Determine the [x, y] coordinate at the center of the cell enclosing the given text.  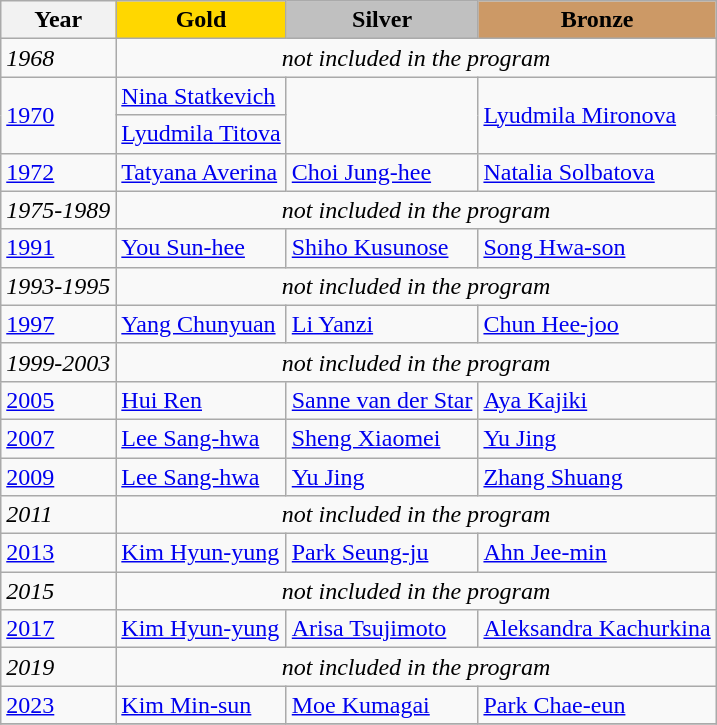
1999-2003 [58, 362]
1991 [58, 248]
Yang Chunyuan [201, 324]
1970 [58, 115]
Sanne van der Star [382, 400]
2017 [58, 629]
Sheng Xiaomei [382, 438]
Zhang Shuang [597, 477]
Park Seung-ju [382, 553]
2009 [58, 477]
1993-1995 [58, 286]
1975-1989 [58, 210]
Li Yanzi [382, 324]
Nina Statkevich [201, 96]
Hui Ren [201, 400]
Gold [201, 20]
2015 [58, 591]
Aleksandra Kachurkina [597, 629]
Tatyana Averina [201, 172]
You Sun-hee [201, 248]
Lyudmila Titova [201, 134]
Song Hwa-son [597, 248]
1968 [58, 58]
2013 [58, 553]
Bronze [597, 20]
Arisa Tsujimoto [382, 629]
2019 [58, 667]
2011 [58, 515]
Aya Kajiki [597, 400]
Year [58, 20]
Choi Jung-hee [382, 172]
Park Chae-eun [597, 705]
2005 [58, 400]
1997 [58, 324]
Ahn Jee-min [597, 553]
Natalia Solbatova [597, 172]
Chun Hee-joo [597, 324]
Kim Min-sun [201, 705]
Moe Kumagai [382, 705]
Shiho Kusunose [382, 248]
Lyudmila Mironova [597, 115]
2023 [58, 705]
Silver [382, 20]
2007 [58, 438]
1972 [58, 172]
